From the cell containing the given text, extract its center point as [x, y] coordinate. 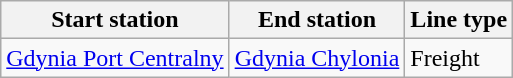
Gdynia Port Centralny [115, 58]
Line type [459, 20]
Start station [115, 20]
End station [317, 20]
Gdynia Chylonia [317, 58]
Freight [459, 58]
